From the cell containing the given text, extract its center point as [X, Y] coordinate. 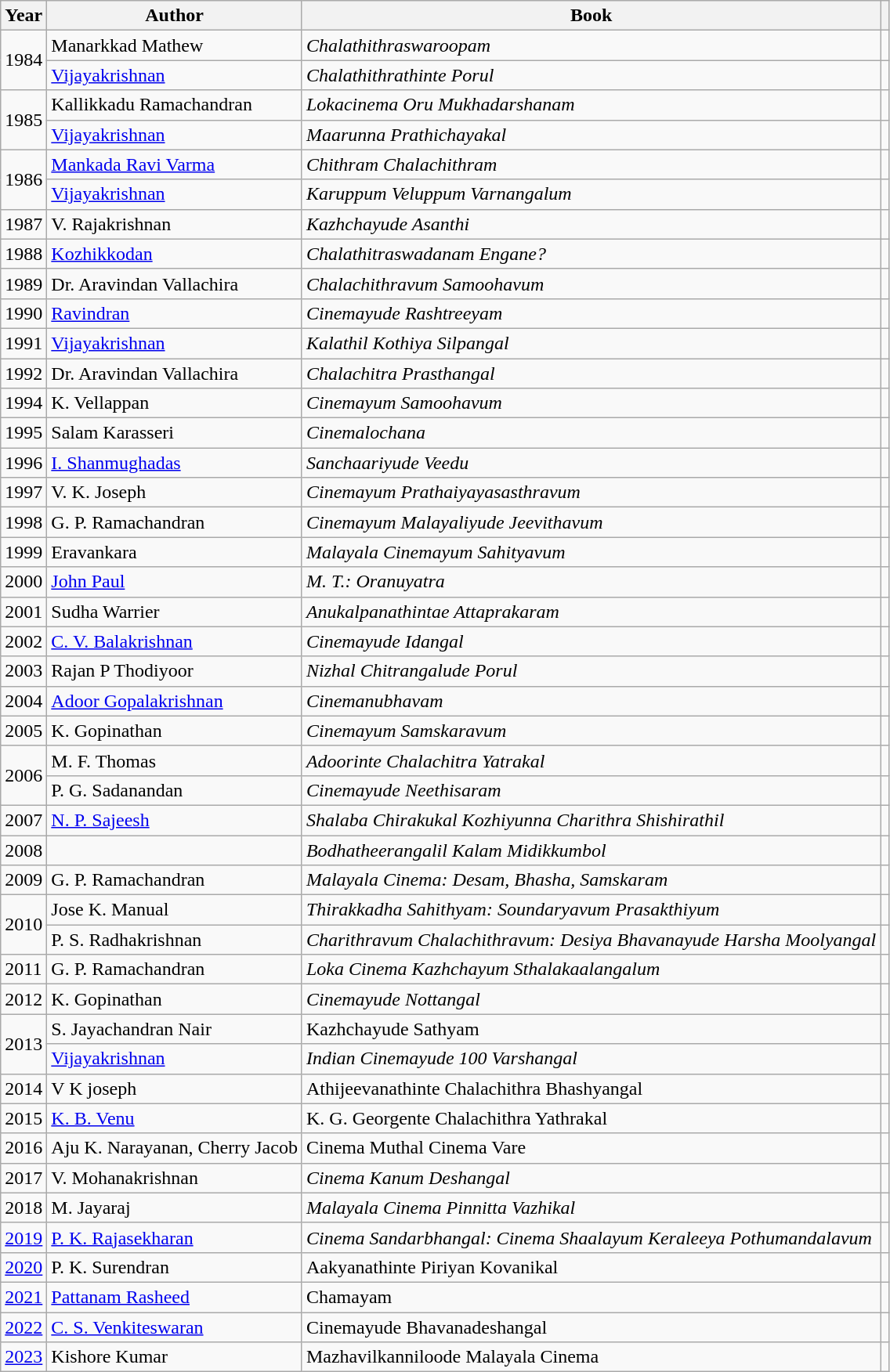
Kazhchayude Asanthi [591, 224]
2008 [24, 850]
1989 [24, 283]
1986 [24, 179]
2018 [24, 1208]
Adoor Gopalakrishnan [175, 701]
P. K. Surendran [175, 1267]
Cinemayum Prathaiyayasasthravum [591, 493]
2005 [24, 731]
1995 [24, 433]
Ravindran [175, 313]
I. Shanmughadas [175, 463]
Pattanam Rasheed [175, 1297]
Charithravum Chalachithravum: Desiya Bhavanayude Harsha Moolyangal [591, 940]
1985 [24, 120]
1984 [24, 60]
Kishore Kumar [175, 1357]
Aakyanathinte Piriyan Kovanikal [591, 1267]
Book [591, 16]
C. S. Venkiteswaran [175, 1327]
Year [24, 16]
V. Rajakrishnan [175, 224]
2023 [24, 1357]
N. P. Sajeesh [175, 820]
P. G. Sadanandan [175, 790]
Thirakkadha Sahithyam: Soundaryavum Prasakthiyum [591, 910]
Anukalpanathintae Attaprakaram [591, 612]
Chalathithrathinte Porul [591, 75]
S. Jayachandran Nair [175, 1029]
Cinema Sandarbhangal: Cinema Shaalayum Keraleeya Pothumandalavum [591, 1237]
Rajan P Thodiyoor [175, 671]
Karuppum Veluppum Varnangalum [591, 194]
Chamayam [591, 1297]
2015 [24, 1118]
Mankada Ravi Varma [175, 164]
Author [175, 16]
1998 [24, 522]
Mazhavilkanniloode Malayala Cinema [591, 1357]
1987 [24, 224]
V. K. Joseph [175, 493]
Kozhikkodan [175, 254]
Cinemayum Malayaliyude Jeevithavum [591, 522]
Malayala Cinema: Desam, Bhasha, Samskaram [591, 880]
2004 [24, 701]
2020 [24, 1267]
Cinema Muthal Cinema Vare [591, 1148]
Jose K. Manual [175, 910]
Kazhchayude Sathyam [591, 1029]
M. Jayaraj [175, 1208]
Cinemayude Idangal [591, 641]
Bodhatheerangalil Kalam Midikkumbol [591, 850]
Kalathil Kothiya Silpangal [591, 343]
Indian Cinemayude 100 Varshangal [591, 1059]
K. Vellappan [175, 403]
2012 [24, 999]
M. T.: Oranuyatra [591, 582]
Salam Karasseri [175, 433]
2017 [24, 1178]
Manarkkad Mathew [175, 45]
2007 [24, 820]
1999 [24, 552]
V K joseph [175, 1089]
Chalachitra Prasthangal [591, 374]
2010 [24, 925]
Chithram Chalachithram [591, 164]
2009 [24, 880]
Shalaba Chirakukal Kozhiyunna Charithra Shishirathil [591, 820]
K. B. Venu [175, 1118]
Malayala Cinemayum Sahityavum [591, 552]
Cinema Kanum Deshangal [591, 1178]
1991 [24, 343]
Cinemayude Bhavanadeshangal [591, 1327]
Chalachithravum Samoohavum [591, 283]
Nizhal Chitrangalude Porul [591, 671]
2011 [24, 969]
Aju K. Narayanan, Cherry Jacob [175, 1148]
Chalathitraswadanam Engane? [591, 254]
Eravankara [175, 552]
2021 [24, 1297]
John Paul [175, 582]
Cinemanubhavam [591, 701]
2000 [24, 582]
1996 [24, 463]
2019 [24, 1237]
Athijeevanathinte Chalachithra Bhashyangal [591, 1089]
Chalathithraswaroopam [591, 45]
M. F. Thomas [175, 760]
2013 [24, 1044]
Cinemayude Neethisaram [591, 790]
2014 [24, 1089]
2003 [24, 671]
P. K. Rajasekharan [175, 1237]
2016 [24, 1148]
2006 [24, 775]
2002 [24, 641]
C. V. Balakrishnan [175, 641]
Malayala Cinema Pinnitta Vazhikal [591, 1208]
1997 [24, 493]
P. S. Radhakrishnan [175, 940]
1990 [24, 313]
Lokacinema Oru Mukhadarshanam [591, 105]
Adoorinte Chalachitra Yatrakal [591, 760]
2022 [24, 1327]
Cinemayum Samskaravum [591, 731]
Kallikkadu Ramachandran [175, 105]
1992 [24, 374]
Sudha Warrier [175, 612]
V. Mohanakrishnan [175, 1178]
Maarunna Prathichayakal [591, 135]
Cinemalochana [591, 433]
1988 [24, 254]
Loka Cinema Kazhchayum Sthalakaalangalum [591, 969]
Cinemayude Rashtreeyam [591, 313]
2001 [24, 612]
K. G. Georgente Chalachithra Yathrakal [591, 1118]
1994 [24, 403]
Sanchaariyude Veedu [591, 463]
Cinemayum Samoohavum [591, 403]
Cinemayude Nottangal [591, 999]
